Find where the given text appears and provide that cell's center as (X, Y) coordinate. 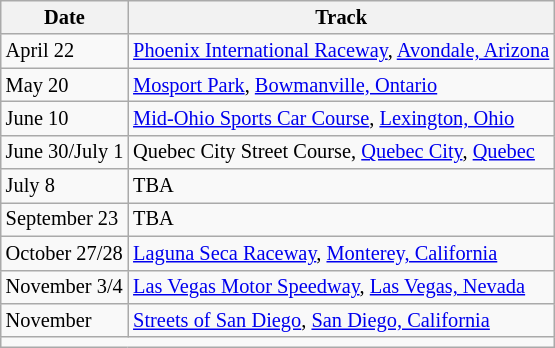
Quebec City Street Course, Quebec City, Quebec (341, 152)
June 30/July 1 (64, 152)
June 10 (64, 118)
Mosport Park, Bowmanville, Ontario (341, 85)
November (64, 320)
Laguna Seca Raceway, Monterey, California (341, 253)
Date (64, 17)
Track (341, 17)
Mid-Ohio Sports Car Course, Lexington, Ohio (341, 118)
Las Vegas Motor Speedway, Las Vegas, Nevada (341, 287)
Phoenix International Raceway, Avondale, Arizona (341, 51)
November 3/4 (64, 287)
September 23 (64, 219)
April 22 (64, 51)
Streets of San Diego, San Diego, California (341, 320)
October 27/28 (64, 253)
May 20 (64, 85)
July 8 (64, 186)
